Determine the [x, y] coordinate at the center of the cell enclosing the given text.  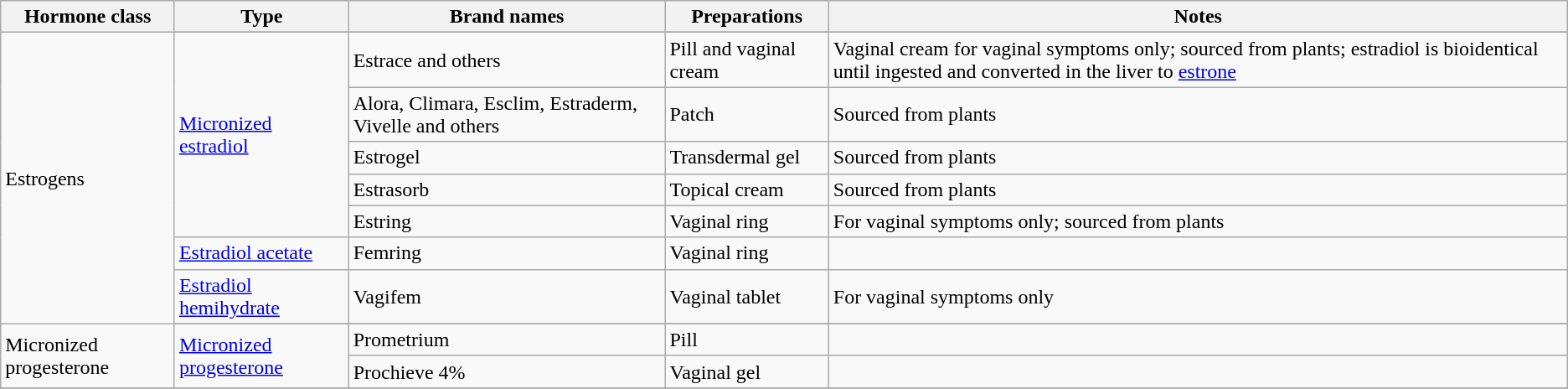
Prometrium [507, 340]
Brand names [507, 17]
Estrace and others [507, 60]
Vaginal cream for vaginal symptoms only; sourced from plants; estradiol is bioidentical until ingested and converted in the liver to estrone [1198, 60]
Estring [507, 221]
Notes [1198, 17]
Patch [747, 114]
Alora, Climara, Esclim, Estraderm, Vivelle and others [507, 114]
Femring [507, 253]
Type [261, 17]
Estrogel [507, 158]
For vaginal symptoms only [1198, 297]
Transdermal gel [747, 158]
Hormone class [88, 17]
Estrogens [88, 178]
For vaginal symptoms only; sourced from plants [1198, 221]
Pill [747, 340]
Pill and vaginal cream [747, 60]
Estradiol acetate [261, 253]
Topical cream [747, 189]
Vaginal tablet [747, 297]
Estrasorb [507, 189]
Estradiol hemihydrate [261, 297]
Vaginal gel [747, 371]
Prochieve 4% [507, 371]
Micronized estradiol [261, 135]
Vagifem [507, 297]
Preparations [747, 17]
